Find where the given text appears and provide that cell's center as (x, y) coordinate. 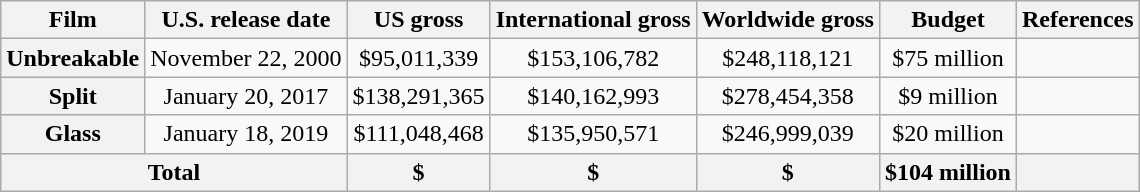
$153,106,782 (593, 58)
January 20, 2017 (246, 96)
Glass (73, 134)
U.S. release date (246, 20)
$140,162,993 (593, 96)
Budget (948, 20)
November 22, 2000 (246, 58)
International gross (593, 20)
Total (174, 172)
$248,118,121 (788, 58)
Film (73, 20)
$246,999,039 (788, 134)
$95,011,339 (418, 58)
$9 million (948, 96)
$20 million (948, 134)
References (1078, 20)
$135,950,571 (593, 134)
$138,291,365 (418, 96)
Unbreakable (73, 58)
Split (73, 96)
$111,048,468 (418, 134)
$104 million (948, 172)
Worldwide gross (788, 20)
US gross (418, 20)
$75 million (948, 58)
$278,454,358 (788, 96)
January 18, 2019 (246, 134)
